Extract the [x, y] coordinate from the center of the cell holding the provided text.  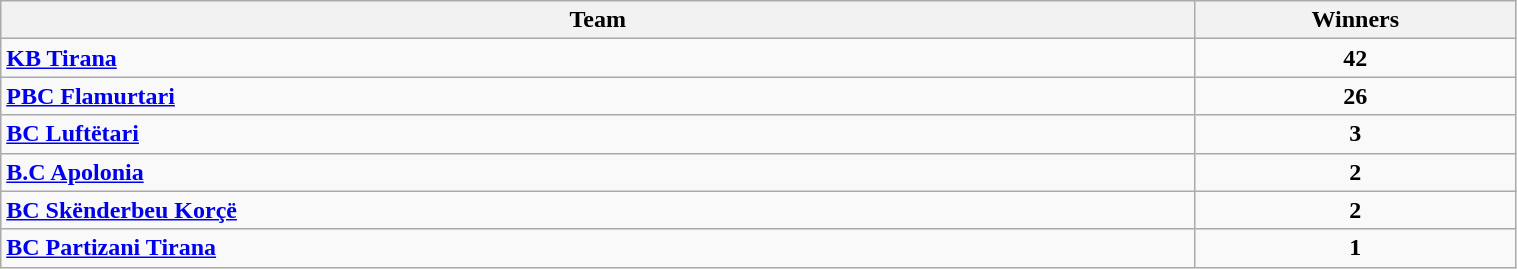
PBC Flamurtari [598, 96]
Winners [1356, 20]
Team [598, 20]
B.C Apolonia [598, 172]
42 [1356, 58]
26 [1356, 96]
1 [1356, 248]
BC Partizani Tirana [598, 248]
3 [1356, 134]
KB Tirana [598, 58]
BC Luftëtari [598, 134]
BC Skënderbeu Korçë [598, 210]
